Return the (X, Y) coordinate for the center point of the cell that contains the specified text.  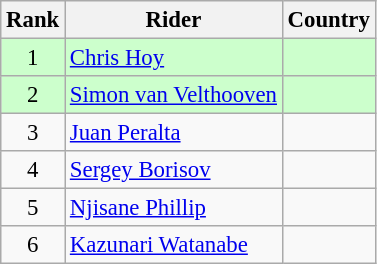
Chris Hoy (174, 58)
Rider (174, 20)
1 (33, 58)
Sergey Borisov (174, 170)
Juan Peralta (174, 133)
4 (33, 170)
3 (33, 133)
Njisane Phillip (174, 208)
Rank (33, 20)
5 (33, 208)
6 (33, 245)
2 (33, 95)
Country (328, 20)
Kazunari Watanabe (174, 245)
Simon van Velthooven (174, 95)
